Scan for the cell matching the given text and deliver its (x, y) coordinate at center. 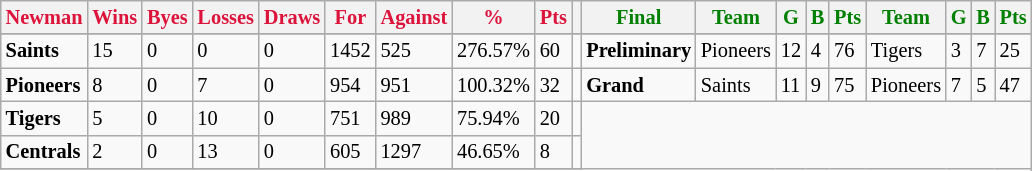
13 (226, 152)
12 (791, 51)
76 (848, 51)
46.65% (494, 152)
47 (1014, 85)
Final (638, 17)
2 (114, 152)
1297 (414, 152)
100.32% (494, 85)
Draws (292, 17)
32 (554, 85)
Wins (114, 17)
75 (848, 85)
Grand (638, 85)
989 (414, 118)
Byes (167, 17)
Newman (44, 17)
Losses (226, 17)
Centrals (44, 152)
20 (554, 118)
Preliminary (638, 51)
3 (959, 51)
10 (226, 118)
4 (818, 51)
751 (350, 118)
605 (350, 152)
15 (114, 51)
525 (414, 51)
1452 (350, 51)
Against (414, 17)
60 (554, 51)
25 (1014, 51)
9 (818, 85)
% (494, 17)
276.57% (494, 51)
11 (791, 85)
951 (414, 85)
954 (350, 85)
For (350, 17)
75.94% (494, 118)
